Pinpoint the cell where the given text exists, returning its (X, Y) midpoint coordinate. 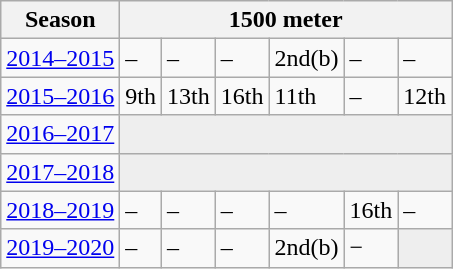
− (371, 248)
Season (60, 20)
2019–2020 (60, 248)
12th (425, 96)
1500 meter (286, 20)
2017–2018 (60, 172)
13th (189, 96)
11th (306, 96)
2016–2017 (60, 134)
2015–2016 (60, 96)
2014–2015 (60, 58)
9th (141, 96)
2018–2019 (60, 210)
